Identify which cell holds the provided text, then report its [x, y] central coordinate. 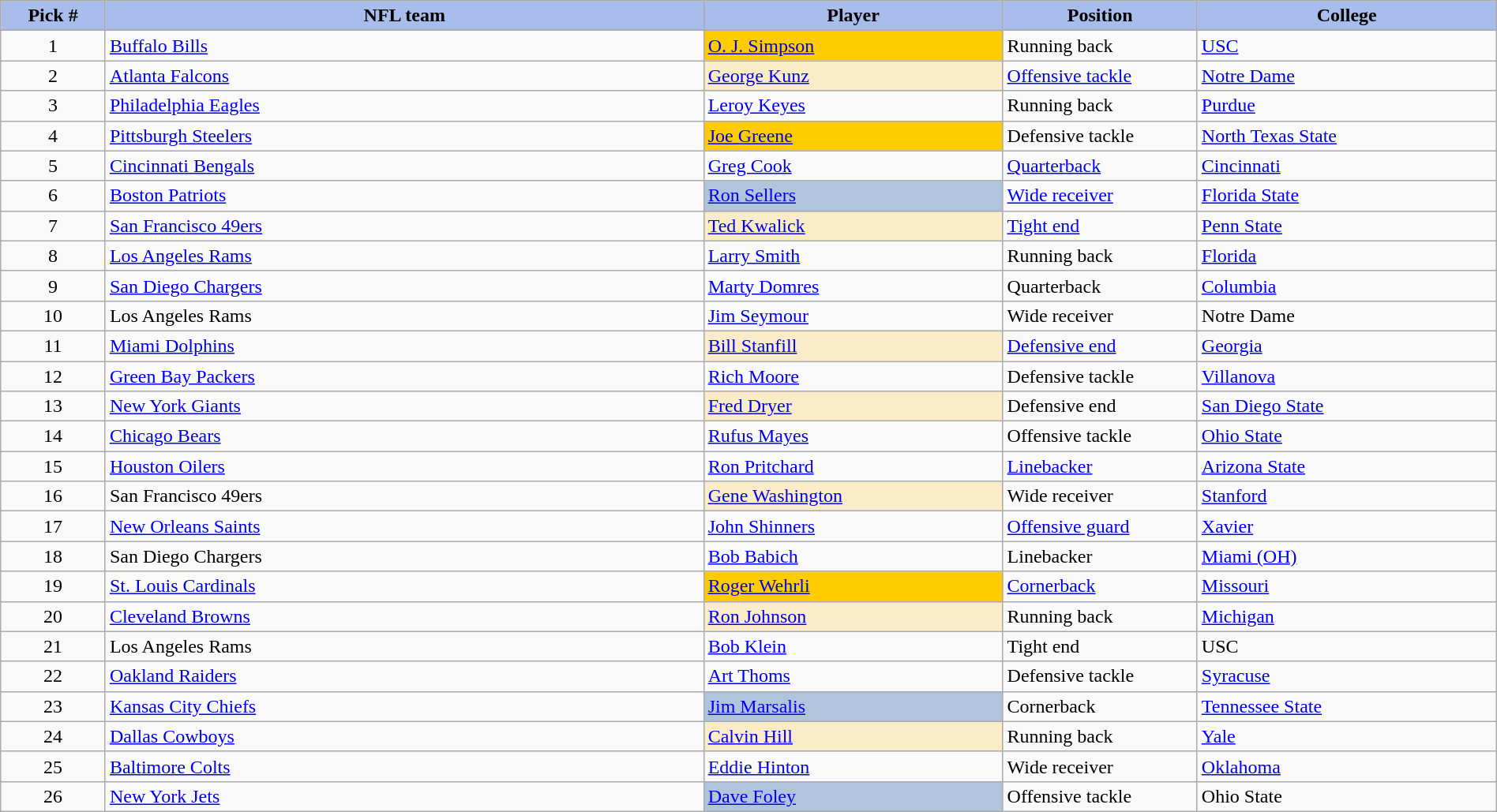
Green Bay Packers [404, 376]
Rich Moore [853, 376]
24 [54, 736]
7 [54, 226]
John Shinners [853, 526]
23 [54, 706]
Buffalo Bills [404, 46]
13 [54, 406]
New York Giants [404, 406]
George Kunz [853, 76]
19 [54, 586]
9 [54, 286]
Player [853, 16]
College [1347, 16]
Greg Cook [853, 166]
Offensive guard [1100, 526]
14 [54, 436]
Fred Dryer [853, 406]
18 [54, 556]
12 [54, 376]
17 [54, 526]
8 [54, 256]
Jim Seymour [853, 316]
Ron Sellers [853, 196]
San Diego State [1347, 406]
Purdue [1347, 106]
St. Louis Cardinals [404, 586]
2 [54, 76]
Roger Wehrli [853, 586]
Cleveland Browns [404, 616]
New Orleans Saints [404, 526]
Columbia [1347, 286]
21 [54, 646]
25 [54, 766]
Michigan [1347, 616]
15 [54, 466]
Eddie Hinton [853, 766]
5 [54, 166]
Boston Patriots [404, 196]
Miami Dolphins [404, 346]
Tennessee State [1347, 706]
Dave Foley [853, 796]
Oklahoma [1347, 766]
1 [54, 46]
North Texas State [1347, 136]
Bob Klein [853, 646]
Yale [1347, 736]
Cincinnati Bengals [404, 166]
Leroy Keyes [853, 106]
Bill Stanfill [853, 346]
Marty Domres [853, 286]
26 [54, 796]
Joe Greene [853, 136]
20 [54, 616]
Xavier [1347, 526]
Larry Smith [853, 256]
10 [54, 316]
11 [54, 346]
Calvin Hill [853, 736]
Georgia [1347, 346]
Kansas City Chiefs [404, 706]
Position [1100, 16]
Art Thoms [853, 676]
16 [54, 496]
Miami (OH) [1347, 556]
Florida State [1347, 196]
Florida [1347, 256]
Oakland Raiders [404, 676]
NFL team [404, 16]
Cincinnati [1347, 166]
Atlanta Falcons [404, 76]
Pick # [54, 16]
Bob Babich [853, 556]
Villanova [1347, 376]
Ted Kwalick [853, 226]
Jim Marsalis [853, 706]
Gene Washington [853, 496]
6 [54, 196]
Houston Oilers [404, 466]
New York Jets [404, 796]
Pittsburgh Steelers [404, 136]
3 [54, 106]
O. J. Simpson [853, 46]
Syracuse [1347, 676]
Missouri [1347, 586]
Philadelphia Eagles [404, 106]
Dallas Cowboys [404, 736]
Stanford [1347, 496]
Ron Pritchard [853, 466]
Rufus Mayes [853, 436]
Penn State [1347, 226]
22 [54, 676]
Arizona State [1347, 466]
4 [54, 136]
Ron Johnson [853, 616]
Chicago Bears [404, 436]
Baltimore Colts [404, 766]
